Search for the cell housing the specified text and yield its (X, Y) center coordinate. 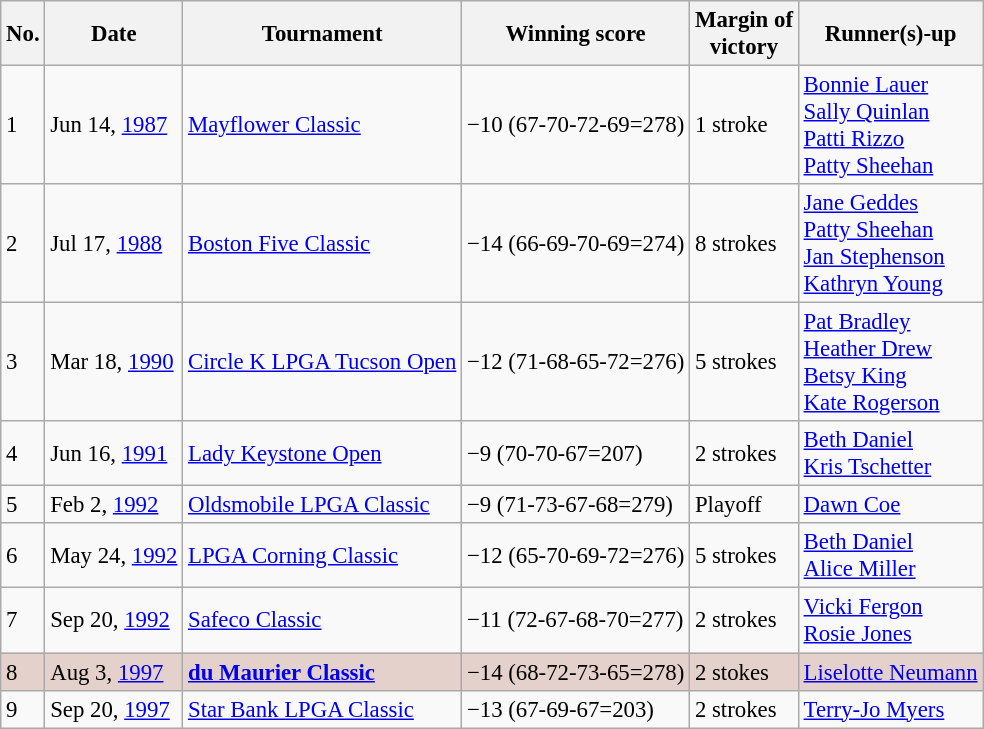
Jane Geddes Patty Sheehan Jan Stephenson Kathryn Young (890, 244)
Jul 17, 1988 (114, 244)
Terry-Jo Myers (890, 709)
1 stroke (744, 126)
Liselotte Neumann (890, 672)
1 (23, 126)
5 (23, 505)
LPGA Corning Classic (322, 556)
−11 (72-67-68-70=277) (576, 620)
6 (23, 556)
Beth Daniel Kris Tschetter (890, 454)
9 (23, 709)
Mar 18, 1990 (114, 362)
2 (23, 244)
−12 (65-70-69-72=276) (576, 556)
3 (23, 362)
−14 (68-72-73-65=278) (576, 672)
No. (23, 34)
Tournament (322, 34)
−9 (70-70-67=207) (576, 454)
May 24, 1992 (114, 556)
Circle K LPGA Tucson Open (322, 362)
Mayflower Classic (322, 126)
8 (23, 672)
Playoff (744, 505)
−14 (66-69-70-69=274) (576, 244)
Margin ofvictory (744, 34)
−9 (71-73-67-68=279) (576, 505)
Jun 16, 1991 (114, 454)
Pat Bradley Heather Drew Betsy King Kate Rogerson (890, 362)
Vicki Fergon Rosie Jones (890, 620)
8 strokes (744, 244)
Star Bank LPGA Classic (322, 709)
Aug 3, 1997 (114, 672)
Sep 20, 1992 (114, 620)
−13 (67-69-67=203) (576, 709)
Runner(s)-up (890, 34)
Date (114, 34)
Jun 14, 1987 (114, 126)
Lady Keystone Open (322, 454)
Oldsmobile LPGA Classic (322, 505)
−10 (67-70-72-69=278) (576, 126)
Boston Five Classic (322, 244)
7 (23, 620)
Beth Daniel Alice Miller (890, 556)
Dawn Coe (890, 505)
Safeco Classic (322, 620)
Feb 2, 1992 (114, 505)
2 stokes (744, 672)
Sep 20, 1997 (114, 709)
−12 (71-68-65-72=276) (576, 362)
4 (23, 454)
Winning score (576, 34)
Bonnie Lauer Sally Quinlan Patti Rizzo Patty Sheehan (890, 126)
du Maurier Classic (322, 672)
